Pinpoint the cell where the given text exists, returning its (x, y) midpoint coordinate. 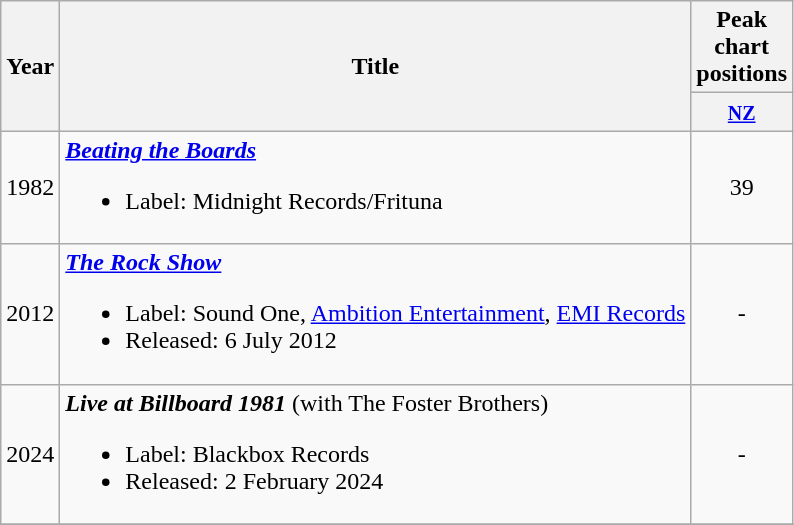
Live at Billboard 1981 (with The Foster Brothers)Label: Blackbox RecordsReleased: 2 February 2024 (376, 454)
Peak chart positions (742, 47)
Beating the BoardsLabel: Midnight Records/Frituna (376, 188)
39 (742, 188)
2024 (30, 454)
The Rock ShowLabel: Sound One, Ambition Entertainment, EMI RecordsReleased: 6 July 2012 (376, 314)
NZ (742, 112)
1982 (30, 188)
Title (376, 66)
Year (30, 66)
2012 (30, 314)
